Locate the cell with the specified text and output its [X, Y] center coordinate. 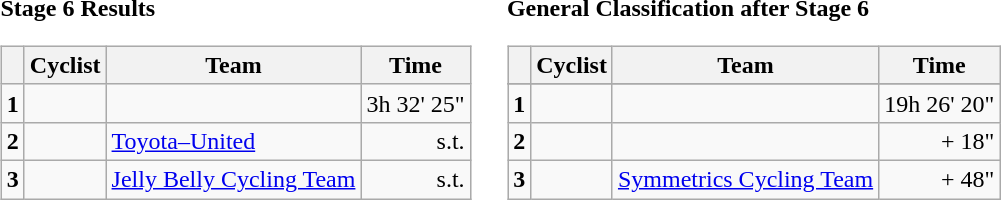
Symmetrics Cycling Team [745, 179]
3h 32' 25" [416, 103]
19h 26' 20" [940, 103]
Jelly Belly Cycling Team [234, 179]
Toyota–United [234, 141]
+ 48" [940, 179]
+ 18" [940, 141]
